Find where the given text appears and provide that cell's center as [x, y] coordinate. 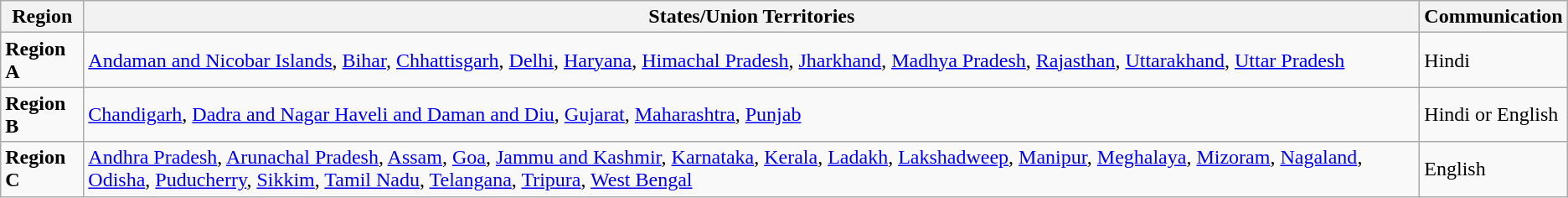
Region B [42, 114]
English [1493, 169]
Chandigarh, Dadra and Nagar Haveli and Daman and Diu, Gujarat, Maharashtra, Punjab [752, 114]
States/Union Territories [752, 17]
Communication [1493, 17]
Region [42, 17]
Hindi [1493, 60]
Region A [42, 60]
Hindi or English [1493, 114]
Andaman and Nicobar Islands, Bihar, Chhattisgarh, Delhi, Haryana, Himachal Pradesh, Jharkhand, Madhya Pradesh, Rajasthan, Uttarakhand, Uttar Pradesh [752, 60]
Region C [42, 169]
